Search for the cell housing the specified text and yield its (X, Y) center coordinate. 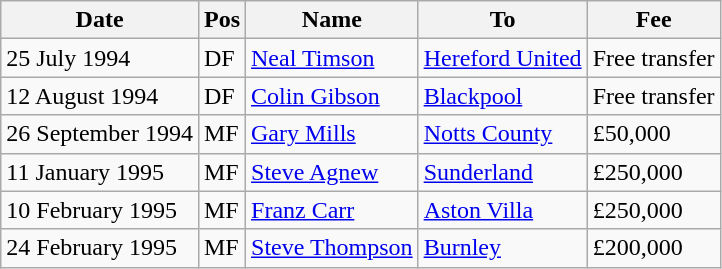
12 August 1994 (100, 96)
Date (100, 20)
Franz Carr (332, 210)
Name (332, 20)
11 January 1995 (100, 172)
Aston Villa (502, 210)
Hereford United (502, 58)
To (502, 20)
Steve Agnew (332, 172)
Neal Timson (332, 58)
26 September 1994 (100, 134)
Notts County (502, 134)
25 July 1994 (100, 58)
£50,000 (654, 134)
Blackpool (502, 96)
10 February 1995 (100, 210)
Sunderland (502, 172)
Fee (654, 20)
Gary Mills (332, 134)
Pos (222, 20)
Colin Gibson (332, 96)
24 February 1995 (100, 248)
Burnley (502, 248)
£200,000 (654, 248)
Steve Thompson (332, 248)
